From the cell containing the given text, extract its center point as (x, y) coordinate. 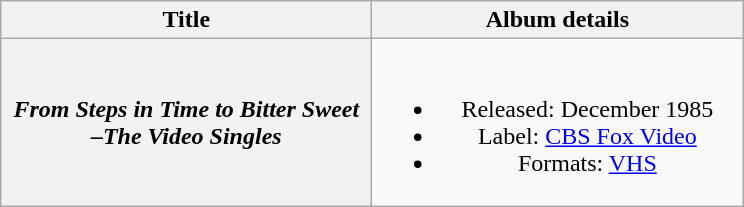
From Steps in Time to Bitter Sweet –The Video Singles (186, 122)
Title (186, 20)
Released: December 1985Label: CBS Fox VideoFormats: VHS (558, 122)
Album details (558, 20)
